Detect which cell encompasses the target text, then output its (x, y) center coordinate. 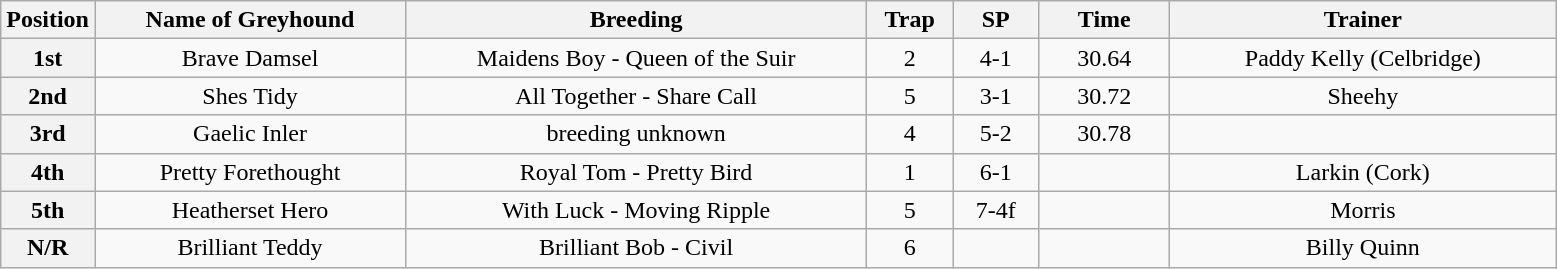
Larkin (Cork) (1363, 172)
With Luck - Moving Ripple (636, 210)
4th (48, 172)
30.64 (1104, 58)
All Together - Share Call (636, 96)
30.78 (1104, 134)
1 (910, 172)
4-1 (996, 58)
Brilliant Bob - Civil (636, 248)
N/R (48, 248)
Brilliant Teddy (250, 248)
Royal Tom - Pretty Bird (636, 172)
SP (996, 20)
Heatherset Hero (250, 210)
2nd (48, 96)
Position (48, 20)
Paddy Kelly (Celbridge) (1363, 58)
6 (910, 248)
Sheehy (1363, 96)
5-2 (996, 134)
Billy Quinn (1363, 248)
Gaelic Inler (250, 134)
7-4f (996, 210)
Breeding (636, 20)
30.72 (1104, 96)
3-1 (996, 96)
Maidens Boy - Queen of the Suir (636, 58)
breeding unknown (636, 134)
Trap (910, 20)
3rd (48, 134)
2 (910, 58)
Pretty Forethought (250, 172)
Shes Tidy (250, 96)
Time (1104, 20)
Name of Greyhound (250, 20)
4 (910, 134)
1st (48, 58)
5th (48, 210)
Trainer (1363, 20)
Morris (1363, 210)
Brave Damsel (250, 58)
6-1 (996, 172)
